Detect which cell encompasses the target text, then output its (x, y) center coordinate. 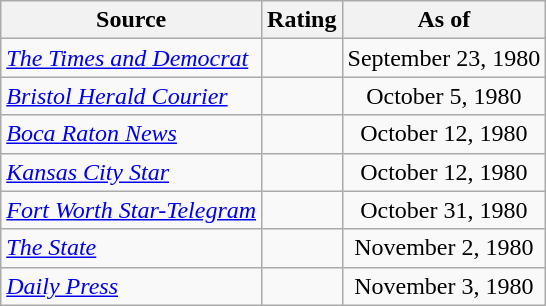
Rating (302, 20)
Daily Press (132, 286)
September 23, 1980 (444, 58)
Fort Worth Star-Telegram (132, 210)
November 2, 1980 (444, 248)
Bristol Herald Courier (132, 96)
As of (444, 20)
October 31, 1980 (444, 210)
October 5, 1980 (444, 96)
Boca Raton News (132, 134)
The State (132, 248)
November 3, 1980 (444, 286)
The Times and Democrat (132, 58)
Kansas City Star (132, 172)
Source (132, 20)
